Scan for the cell matching the given text and deliver its (x, y) coordinate at center. 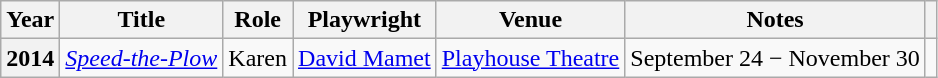
September 24 − November 30 (776, 58)
Role (258, 20)
Notes (776, 20)
2014 (30, 58)
Karen (258, 58)
Title (142, 20)
Speed-the-Plow (142, 58)
David Mamet (365, 58)
Venue (530, 20)
Playhouse Theatre (530, 58)
Year (30, 20)
Playwright (365, 20)
